Scan for the cell matching the given text and deliver its [X, Y] coordinate at center. 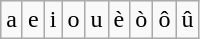
i [53, 20]
è [119, 20]
u [96, 20]
ô [164, 20]
û [188, 20]
ò [142, 20]
a [12, 20]
o [74, 20]
e [33, 20]
